From the cell containing the given text, extract its center point as [X, Y] coordinate. 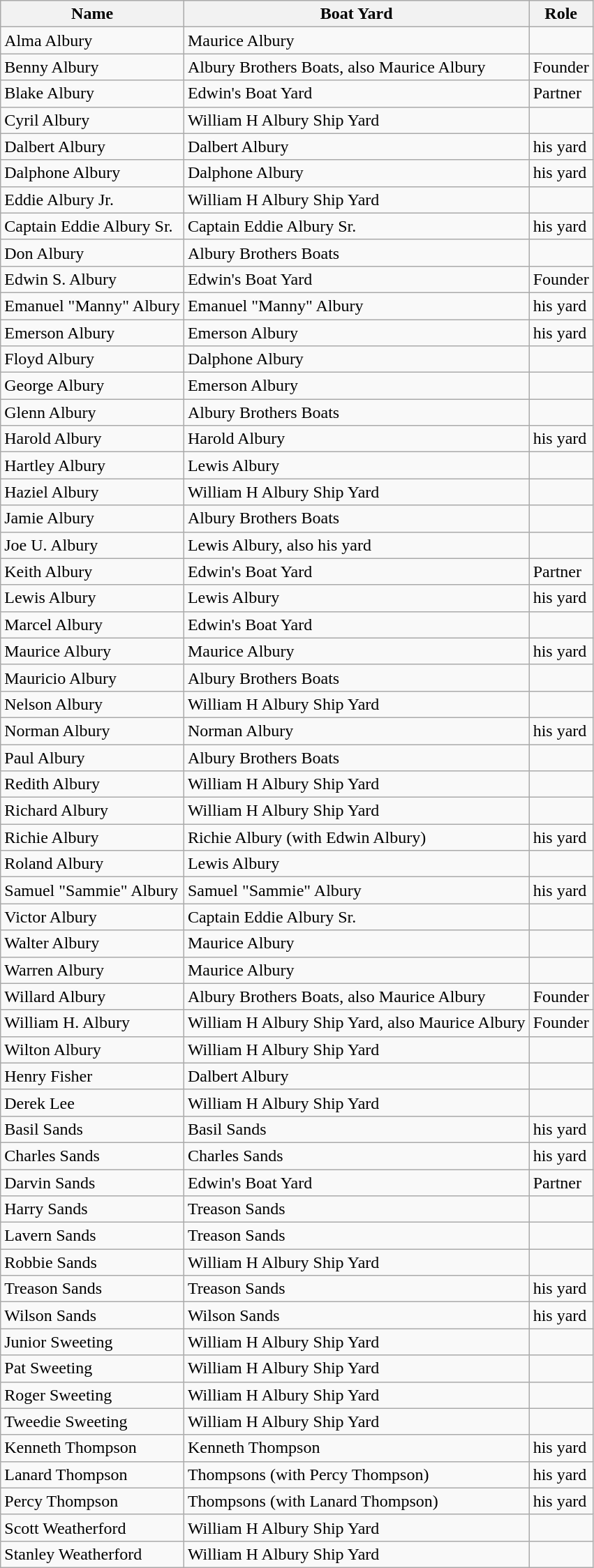
Richie Albury [92, 837]
Jamie Albury [92, 518]
Victor Albury [92, 917]
Joe U. Albury [92, 545]
Haziel Albury [92, 492]
Nelson Albury [92, 704]
Walter Albury [92, 943]
Warren Albury [92, 970]
Edwin S. Albury [92, 279]
Glenn Albury [92, 412]
Role [561, 14]
Roger Sweeting [92, 1395]
Lavern Sands [92, 1236]
Boat Yard [356, 14]
Blake Albury [92, 94]
Floyd Albury [92, 359]
Thompsons (with Lanard Thompson) [356, 1501]
Darvin Sands [92, 1183]
Don Albury [92, 253]
Wilton Albury [92, 1050]
Willard Albury [92, 996]
Roland Albury [92, 864]
Derek Lee [92, 1103]
Marcel Albury [92, 625]
Henry Fisher [92, 1076]
Scott Weatherford [92, 1528]
Paul Albury [92, 757]
Thompsons (with Percy Thompson) [356, 1474]
Richie Albury (with Edwin Albury) [356, 837]
Lanard Thompson [92, 1474]
Stanley Weatherford [92, 1554]
Eddie Albury Jr. [92, 200]
William H. Albury [92, 1023]
Tweedie Sweeting [92, 1421]
Percy Thompson [92, 1501]
William H Albury Ship Yard, also Maurice Albury [356, 1023]
Name [92, 14]
Lewis Albury, also his yard [356, 545]
Harry Sands [92, 1209]
Alma Albury [92, 40]
Benny Albury [92, 67]
Hartley Albury [92, 465]
Cyril Albury [92, 120]
Robbie Sands [92, 1262]
Junior Sweeting [92, 1342]
George Albury [92, 386]
Richard Albury [92, 811]
Redith Albury [92, 784]
Mauricio Albury [92, 678]
Pat Sweeting [92, 1368]
Keith Albury [92, 572]
